Locate the cell with the specified text and output its (X, Y) center coordinate. 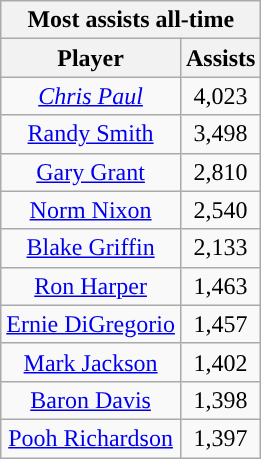
2,810 (220, 172)
Ernie DiGregorio (91, 324)
1,402 (220, 362)
1,397 (220, 438)
Mark Jackson (91, 362)
2,540 (220, 210)
Randy Smith (91, 134)
Pooh Richardson (91, 438)
1,398 (220, 400)
Blake Griffin (91, 248)
Player (91, 58)
Baron Davis (91, 400)
Chris Paul (91, 96)
1,457 (220, 324)
Gary Grant (91, 172)
3,498 (220, 134)
Norm Nixon (91, 210)
1,463 (220, 286)
2,133 (220, 248)
Assists (220, 58)
Most assists all-time (131, 20)
Ron Harper (91, 286)
4,023 (220, 96)
